Return [X, Y] of the center of cell containing provided text 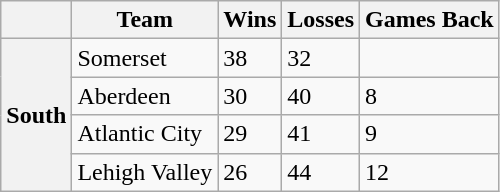
38 [250, 58]
Lehigh Valley [145, 172]
Losses [321, 20]
30 [250, 96]
South [36, 115]
Wins [250, 20]
Somerset [145, 58]
40 [321, 96]
29 [250, 134]
12 [430, 172]
Games Back [430, 20]
44 [321, 172]
41 [321, 134]
8 [430, 96]
26 [250, 172]
32 [321, 58]
Atlantic City [145, 134]
9 [430, 134]
Aberdeen [145, 96]
Team [145, 20]
